Search for the cell housing the specified text and yield its [x, y] center coordinate. 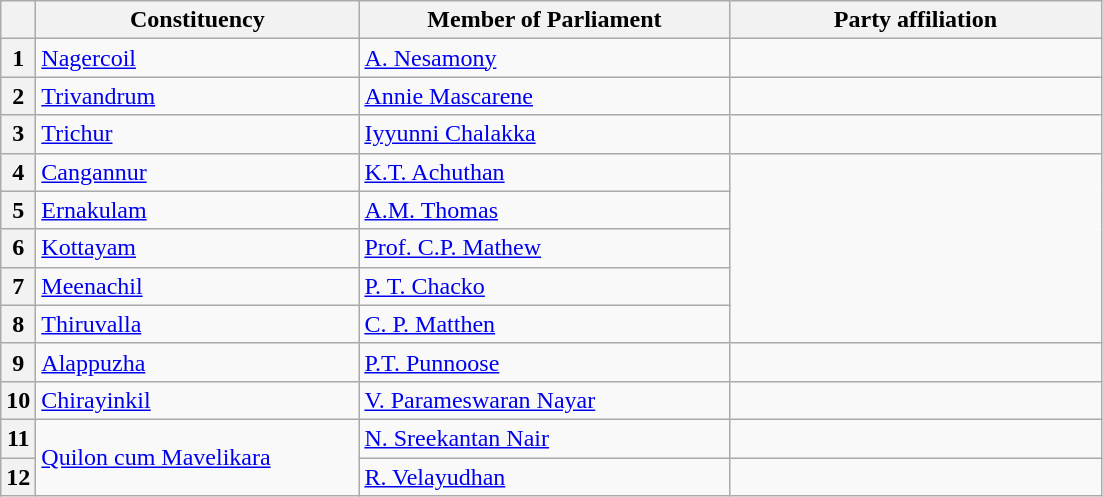
A.M. Thomas [544, 210]
Thiruvalla [198, 324]
6 [18, 248]
Meenachil [198, 286]
R. Velayudhan [544, 477]
11 [18, 438]
Member of Parliament [544, 20]
4 [18, 172]
Party affiliation [916, 20]
V. Parameswaran Nayar [544, 400]
Constituency [198, 20]
12 [18, 477]
Nagercoil [198, 58]
K.T. Achuthan [544, 172]
Kottayam [198, 248]
Ernakulam [198, 210]
Quilon cum Mavelikara [198, 457]
Trivandrum [198, 96]
Alappuzha [198, 362]
9 [18, 362]
1 [18, 58]
P.T. Punnoose [544, 362]
Iyyunni Chalakka [544, 134]
N. Sreekantan Nair [544, 438]
2 [18, 96]
10 [18, 400]
7 [18, 286]
Prof. C.P. Mathew [544, 248]
Annie Mascarene [544, 96]
Trichur [198, 134]
C. P. Matthen [544, 324]
Chirayinkil [198, 400]
5 [18, 210]
3 [18, 134]
Cangannur [198, 172]
8 [18, 324]
P. T. Chacko [544, 286]
A. Nesamony [544, 58]
